Identify which cell holds the provided text, then report its (x, y) central coordinate. 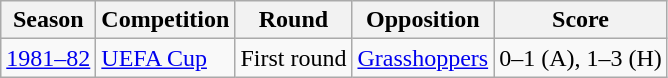
Competition (166, 20)
Score (581, 20)
Grasshoppers (423, 58)
Season (48, 20)
0–1 (A), 1–3 (H) (581, 58)
Round (294, 20)
UEFA Cup (166, 58)
1981–82 (48, 58)
Opposition (423, 20)
First round (294, 58)
